Search for the cell housing the specified text and yield its (x, y) center coordinate. 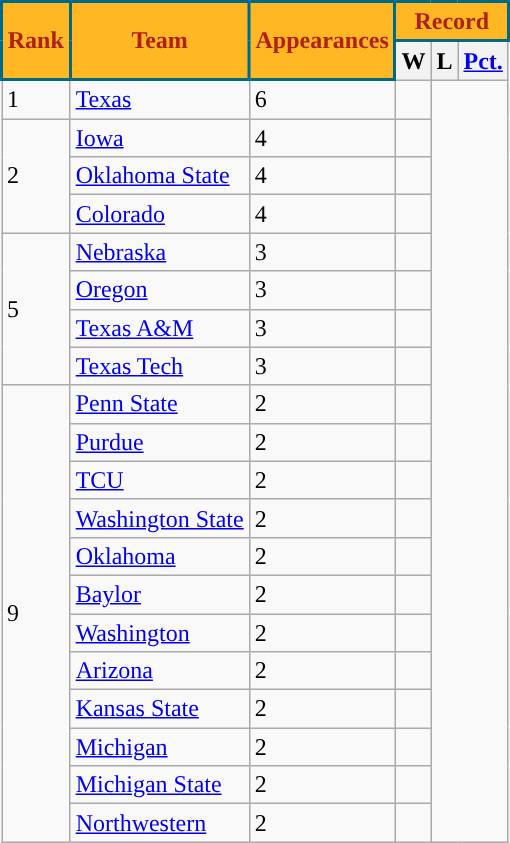
Oklahoma State (160, 176)
Texas Tech (160, 366)
Colorado (160, 214)
W (413, 60)
1 (36, 100)
Pct. (483, 60)
Team (160, 41)
Nebraska (160, 252)
Michigan (160, 747)
Oregon (160, 290)
Iowa (160, 138)
Washington State (160, 518)
Arizona (160, 671)
Purdue (160, 442)
6 (322, 100)
5 (36, 309)
L (444, 60)
Texas A&M (160, 328)
Washington (160, 633)
Texas (160, 100)
Kansas State (160, 709)
Penn State (160, 404)
TCU (160, 480)
Michigan State (160, 785)
Northwestern (160, 823)
9 (36, 614)
Baylor (160, 594)
Oklahoma (160, 556)
Rank (36, 41)
Appearances (322, 41)
Record (452, 22)
